Capture the cell that displays the provided text and extract its [X, Y] central coordinate. 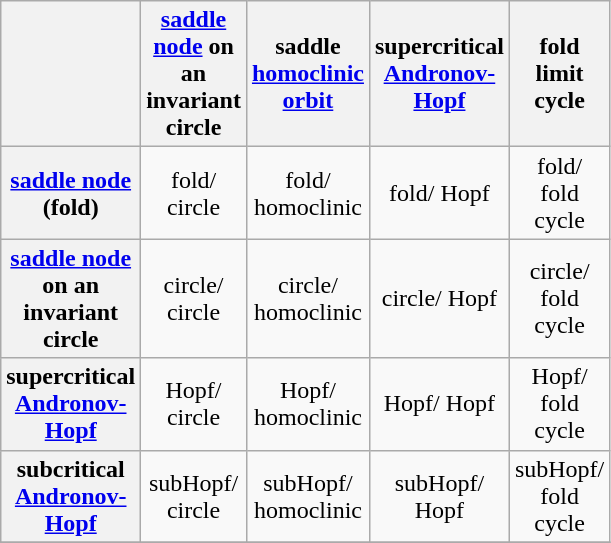
subHopf/ circle [194, 496]
fold/ circle [194, 193]
Hopf/ circle [194, 404]
circle/ fold cycle [559, 298]
circle/ homoclinic [308, 298]
Hopf/ homoclinic [308, 404]
subHopf/ Hopf [439, 496]
Hopf/ fold cycle [559, 404]
subHopf/ fold cycle [559, 496]
saddle homoclinic orbit [308, 74]
circle/ circle [194, 298]
fold/ homoclinic [308, 193]
Hopf/ Hopf [439, 404]
saddle node (fold) [71, 193]
subcritical Andronov-Hopf [71, 496]
fold/ fold cycle [559, 193]
fold limit cycle [559, 74]
circle/ Hopf [439, 298]
fold/ Hopf [439, 193]
subHopf/ homoclinic [308, 496]
